Identify which cell holds the provided text, then report its (x, y) central coordinate. 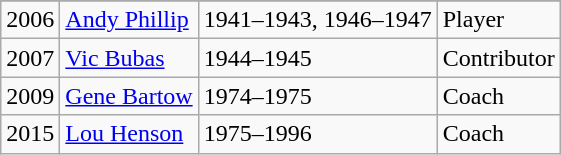
Gene Bartow (129, 96)
1944–1945 (318, 58)
2006 (30, 20)
Andy Phillip (129, 20)
Lou Henson (129, 134)
2007 (30, 58)
2015 (30, 134)
2009 (30, 96)
1974–1975 (318, 96)
1975–1996 (318, 134)
Vic Bubas (129, 58)
1941–1943, 1946–1947 (318, 20)
Contributor (498, 58)
Player (498, 20)
